Return [x, y] of the center of cell containing provided text 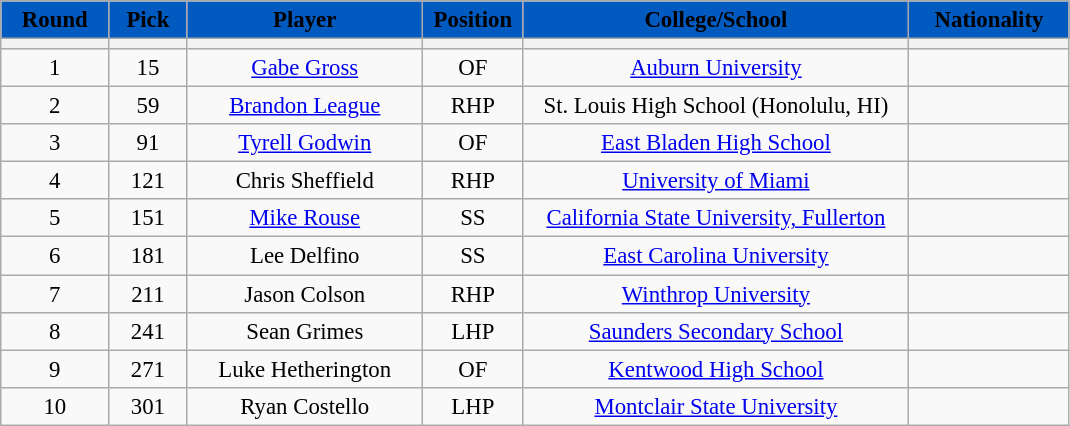
Montclair State University [716, 406]
St. Louis High School (Honolulu, HI) [716, 106]
Auburn University [716, 68]
College/School [716, 20]
Saunders Secondary School [716, 331]
301 [148, 406]
Lee Delfino [305, 256]
2 [55, 106]
59 [148, 106]
Player [305, 20]
Jason Colson [305, 294]
151 [148, 219]
Nationality [990, 20]
10 [55, 406]
Kentwood High School [716, 369]
181 [148, 256]
15 [148, 68]
6 [55, 256]
91 [148, 143]
Sean Grimes [305, 331]
211 [148, 294]
8 [55, 331]
121 [148, 181]
Pick [148, 20]
241 [148, 331]
East Bladen High School [716, 143]
California State University, Fullerton [716, 219]
Ryan Costello [305, 406]
Round [55, 20]
5 [55, 219]
7 [55, 294]
Chris Sheffield [305, 181]
Position [474, 20]
Winthrop University [716, 294]
Tyrell Godwin [305, 143]
Gabe Gross [305, 68]
Luke Hetherington [305, 369]
Brandon League [305, 106]
9 [55, 369]
East Carolina University [716, 256]
3 [55, 143]
271 [148, 369]
1 [55, 68]
University of Miami [716, 181]
4 [55, 181]
Mike Rouse [305, 219]
